Find where the given text appears and provide that cell's center as [X, Y] coordinate. 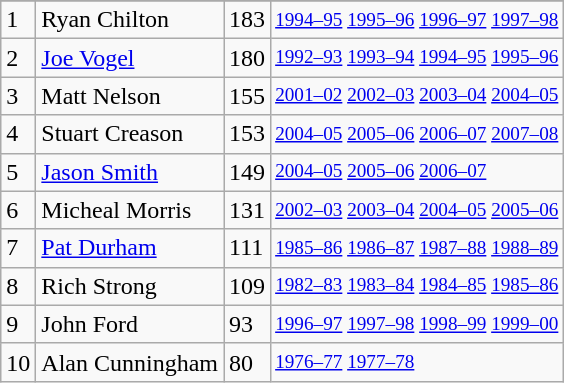
1976–77 1977–78 [417, 362]
Alan Cunningham [130, 362]
1 [18, 20]
2001–02 2002–03 2003–04 2004–05 [417, 96]
6 [18, 210]
Ryan Chilton [130, 20]
93 [248, 324]
1982–83 1983–84 1984–85 1985–86 [417, 286]
Stuart Creason [130, 134]
149 [248, 172]
Rich Strong [130, 286]
155 [248, 96]
1994–95 1995–96 1996–97 1997–98 [417, 20]
183 [248, 20]
5 [18, 172]
Pat Durham [130, 248]
9 [18, 324]
111 [248, 248]
2002–03 2003–04 2004–05 2005–06 [417, 210]
109 [248, 286]
3 [18, 96]
7 [18, 248]
80 [248, 362]
Matt Nelson [130, 96]
131 [248, 210]
John Ford [130, 324]
153 [248, 134]
1996–97 1997–98 1998–99 1999–00 [417, 324]
8 [18, 286]
Micheal Morris [130, 210]
2 [18, 58]
10 [18, 362]
Jason Smith [130, 172]
4 [18, 134]
2004–05 2005–06 2006–07 2007–08 [417, 134]
180 [248, 58]
2004–05 2005–06 2006–07 [417, 172]
Joe Vogel [130, 58]
1992–93 1993–94 1994–95 1995–96 [417, 58]
1985–86 1986–87 1987–88 1988–89 [417, 248]
